Determine the [x, y] coordinate at the center of the cell enclosing the given text.  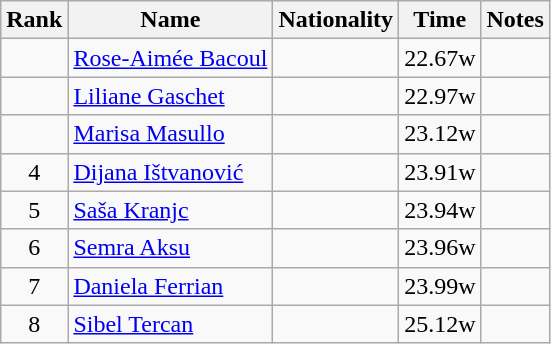
Sibel Tercan [170, 324]
25.12w [440, 324]
7 [34, 286]
23.12w [440, 134]
Dijana Ištvanović [170, 172]
22.97w [440, 96]
Marisa Masullo [170, 134]
22.67w [440, 58]
Semra Aksu [170, 248]
Rose-Aimée Bacoul [170, 58]
Daniela Ferrian [170, 286]
23.99w [440, 286]
Liliane Gaschet [170, 96]
6 [34, 248]
23.91w [440, 172]
8 [34, 324]
23.94w [440, 210]
5 [34, 210]
Saša Kranjc [170, 210]
Rank [34, 20]
Time [440, 20]
Nationality [336, 20]
Name [170, 20]
23.96w [440, 248]
4 [34, 172]
Notes [515, 20]
